Locate the cell with the specified text and output its (x, y) center coordinate. 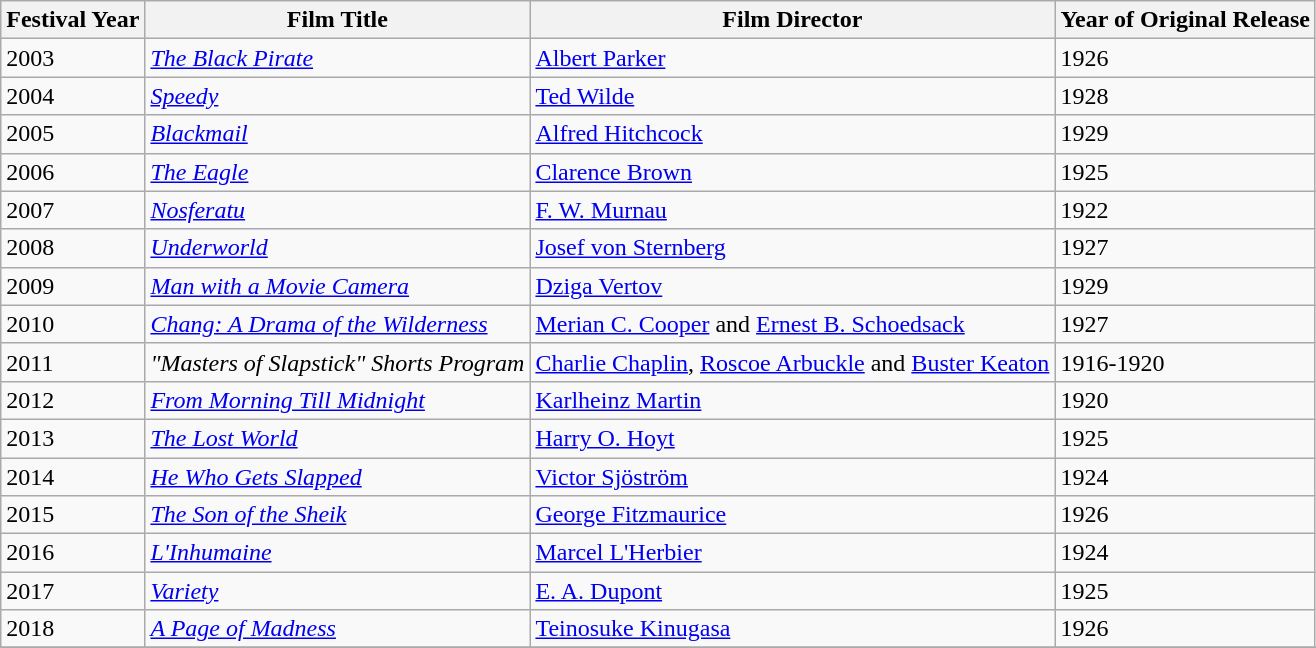
Man with a Movie Camera (338, 286)
The Son of the Sheik (338, 515)
2010 (73, 324)
Ted Wilde (792, 96)
Film Title (338, 20)
Josef von Sternberg (792, 248)
The Lost World (338, 438)
Underworld (338, 248)
Dziga Vertov (792, 286)
2007 (73, 210)
1922 (1186, 210)
1928 (1186, 96)
A Page of Madness (338, 629)
2008 (73, 248)
Merian C. Cooper and Ernest B. Schoedsack (792, 324)
2004 (73, 96)
2005 (73, 134)
1920 (1186, 400)
From Morning Till Midnight (338, 400)
2003 (73, 58)
Marcel L'Herbier (792, 553)
Blackmail (338, 134)
"Masters of Slapstick" Shorts Program (338, 362)
Festival Year (73, 20)
He Who Gets Slapped (338, 477)
Nosferatu (338, 210)
Victor Sjöström (792, 477)
Clarence Brown (792, 172)
2011 (73, 362)
Speedy (338, 96)
George Fitzmaurice (792, 515)
E. A. Dupont (792, 591)
Karlheinz Martin (792, 400)
2009 (73, 286)
2018 (73, 629)
F. W. Murnau (792, 210)
Chang: A Drama of the Wilderness (338, 324)
2017 (73, 591)
2013 (73, 438)
Harry O. Hoyt (792, 438)
Film Director (792, 20)
2015 (73, 515)
2006 (73, 172)
The Eagle (338, 172)
1916-1920 (1186, 362)
Albert Parker (792, 58)
L'Inhumaine (338, 553)
Alfred Hitchcock (792, 134)
Variety (338, 591)
2012 (73, 400)
The Black Pirate (338, 58)
Year of Original Release (1186, 20)
2016 (73, 553)
Charlie Chaplin, Roscoe Arbuckle and Buster Keaton (792, 362)
Teinosuke Kinugasa (792, 629)
2014 (73, 477)
